From the cell containing the given text, extract its center point as (x, y) coordinate. 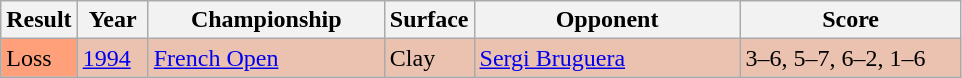
1994 (112, 58)
Score (850, 20)
3–6, 5–7, 6–2, 1–6 (850, 58)
Result (39, 20)
Championship (266, 20)
Clay (429, 58)
Sergi Bruguera (607, 58)
Year (112, 20)
Opponent (607, 20)
French Open (266, 58)
Loss (39, 58)
Surface (429, 20)
